From the cell containing the given text, extract its center point as [x, y] coordinate. 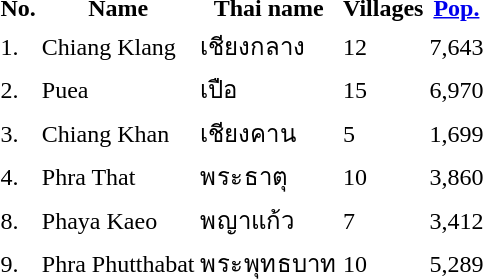
Phra That [118, 176]
15 [382, 90]
12 [382, 46]
เชียงกลาง [269, 46]
7 [382, 220]
พญาแก้ว [269, 220]
Chiang Khan [118, 133]
Puea [118, 90]
10 [382, 176]
5 [382, 133]
พระธาตุ [269, 176]
Chiang Klang [118, 46]
Phaya Kaeo [118, 220]
เชียงคาน [269, 133]
เปือ [269, 90]
